Extract the (X, Y) coordinate from the center of the cell holding the provided text.  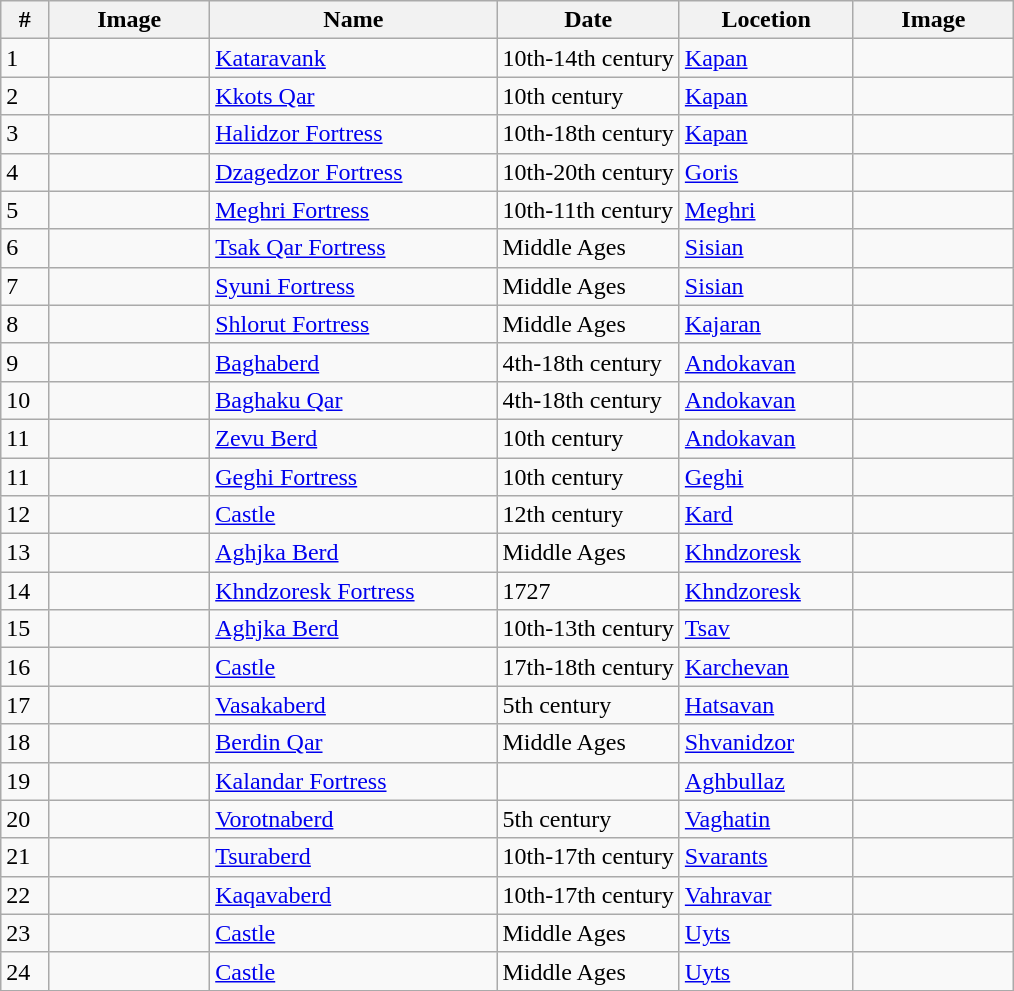
22 (25, 895)
Karchevan (766, 667)
4 (25, 172)
Shvanidzor (766, 743)
Shlorut Fortress (354, 324)
17 (25, 705)
10 (25, 400)
15 (25, 629)
1727 (588, 591)
Kalandar Fortress (354, 781)
Svarants (766, 857)
Vaghatin (766, 819)
Kard (766, 515)
Goris (766, 172)
Aghbullaz (766, 781)
20 (25, 819)
Tsav (766, 629)
Kaqavaberd (354, 895)
10th-13th century (588, 629)
2 (25, 96)
12th century (588, 515)
6 (25, 248)
Baghaku Qar (354, 400)
5 (25, 210)
Meghri Fortress (354, 210)
17th-18th century (588, 667)
Geghi Fortress (354, 477)
Name (354, 20)
Date (588, 20)
3 (25, 134)
18 (25, 743)
# (25, 20)
23 (25, 933)
Meghri (766, 210)
Vasakaberd (354, 705)
Tsak Qar Fortress (354, 248)
16 (25, 667)
12 (25, 515)
8 (25, 324)
Vorotnaberd (354, 819)
Vahravar (766, 895)
24 (25, 971)
Berdin Qar (354, 743)
Kkots Qar (354, 96)
Syuni Fortress (354, 286)
Dzagedzor Fortress (354, 172)
14 (25, 591)
Kajaran (766, 324)
Hatsavan (766, 705)
13 (25, 553)
Geghi (766, 477)
Khndzoresk Fortress (354, 591)
10th-20th century (588, 172)
10th-14th century (588, 58)
7 (25, 286)
Kataravank (354, 58)
Halidzor Fortress (354, 134)
Zevu Berd (354, 438)
9 (25, 362)
Baghaberd (354, 362)
19 (25, 781)
10th-11th century (588, 210)
1 (25, 58)
Tsuraberd (354, 857)
Locetion (766, 20)
21 (25, 857)
10th-18th century (588, 134)
